Pinpoint the cell where the given text exists, returning its [X, Y] midpoint coordinate. 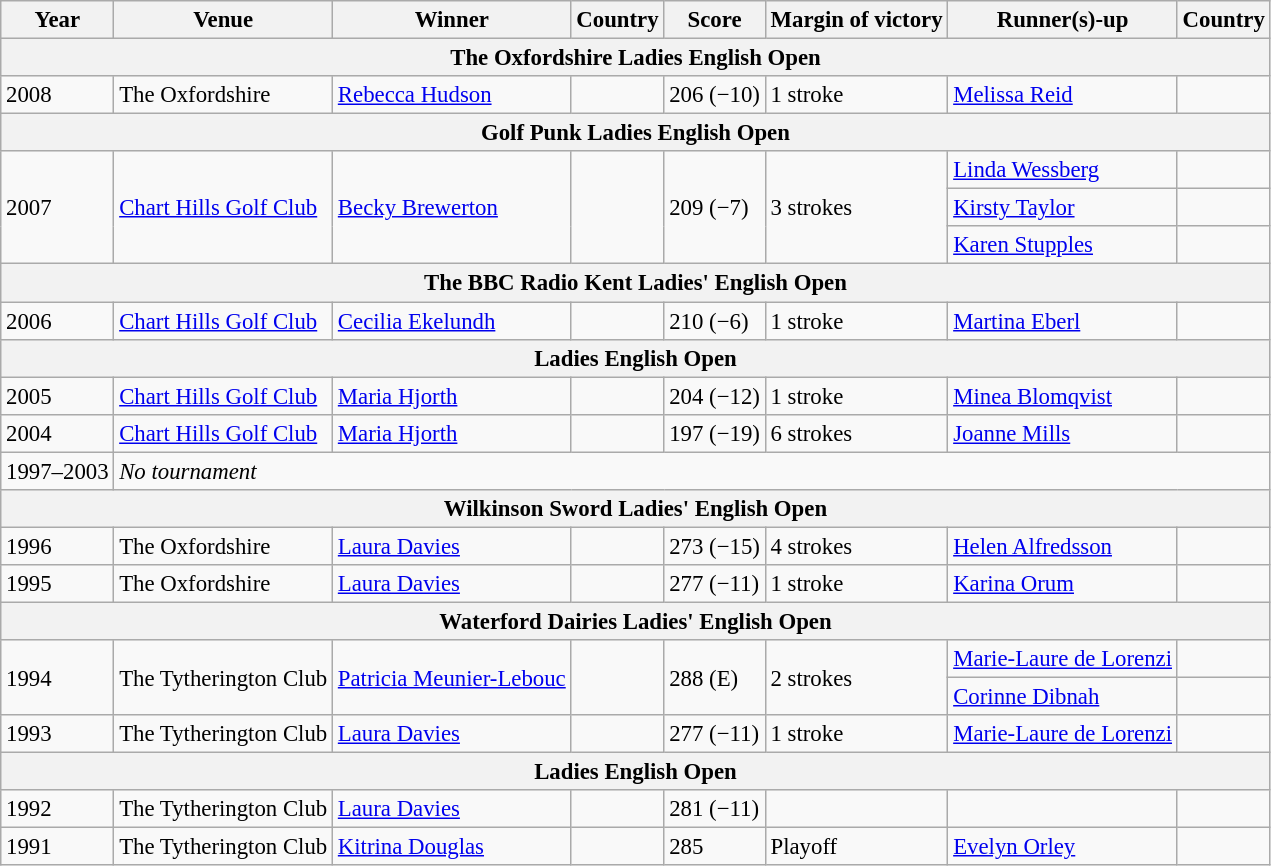
Evelyn Orley [1062, 847]
Helen Alfredsson [1062, 546]
209 (−7) [714, 208]
Martina Eberl [1062, 321]
2 strokes [856, 678]
No tournament [692, 471]
4 strokes [856, 546]
2005 [58, 396]
273 (−15) [714, 546]
204 (−12) [714, 396]
1992 [58, 809]
6 strokes [856, 433]
Joanne Mills [1062, 433]
3 strokes [856, 208]
Runner(s)-up [1062, 20]
Waterford Dairies Ladies' English Open [636, 621]
Corinne Dibnah [1062, 697]
Melissa Reid [1062, 95]
Playoff [856, 847]
Linda Wessberg [1062, 170]
2006 [58, 321]
Rebecca Hudson [452, 95]
Wilkinson Sword Ladies' English Open [636, 509]
2007 [58, 208]
The BBC Radio Kent Ladies' English Open [636, 283]
Score [714, 20]
Golf Punk Ladies English Open [636, 133]
1997–2003 [58, 471]
Karina Orum [1062, 584]
1996 [58, 546]
Becky Brewerton [452, 208]
Venue [224, 20]
Karen Stupples [1062, 245]
1991 [58, 847]
1995 [58, 584]
Winner [452, 20]
Margin of victory [856, 20]
1993 [58, 734]
2008 [58, 95]
Kirsty Taylor [1062, 208]
Year [58, 20]
2004 [58, 433]
281 (−11) [714, 809]
285 [714, 847]
288 (E) [714, 678]
Patricia Meunier-Lebouc [452, 678]
197 (−19) [714, 433]
206 (−10) [714, 95]
Kitrina Douglas [452, 847]
The Oxfordshire Ladies English Open [636, 58]
Cecilia Ekelundh [452, 321]
Minea Blomqvist [1062, 396]
210 (−6) [714, 321]
1994 [58, 678]
